From the cell containing the given text, extract its center point as (X, Y) coordinate. 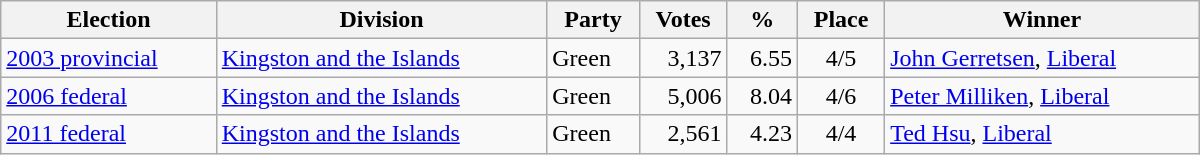
4/4 (840, 134)
Peter Milliken, Liberal (1042, 96)
4/6 (840, 96)
Place (840, 20)
8.04 (762, 96)
John Gerretsen, Liberal (1042, 58)
5,006 (683, 96)
Election (108, 20)
6.55 (762, 58)
Party (593, 20)
Division (382, 20)
4.23 (762, 134)
3,137 (683, 58)
Votes (683, 20)
Winner (1042, 20)
4/5 (840, 58)
2006 federal (108, 96)
% (762, 20)
Ted Hsu, Liberal (1042, 134)
2003 provincial (108, 58)
2011 federal (108, 134)
2,561 (683, 134)
